Output the (X, Y) coordinate of the center of the cell containing the given text.  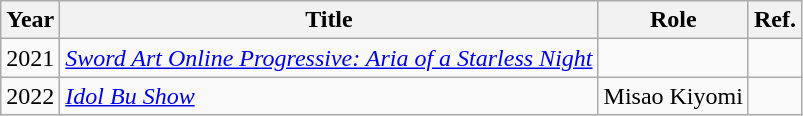
Year (30, 20)
Sword Art Online Progressive: Aria of a Starless Night (329, 58)
Misao Kiyomi (673, 96)
Role (673, 20)
2022 (30, 96)
Idol Bu Show (329, 96)
Ref. (774, 20)
2021 (30, 58)
Title (329, 20)
